Detect which cell encompasses the target text, then output its (X, Y) center coordinate. 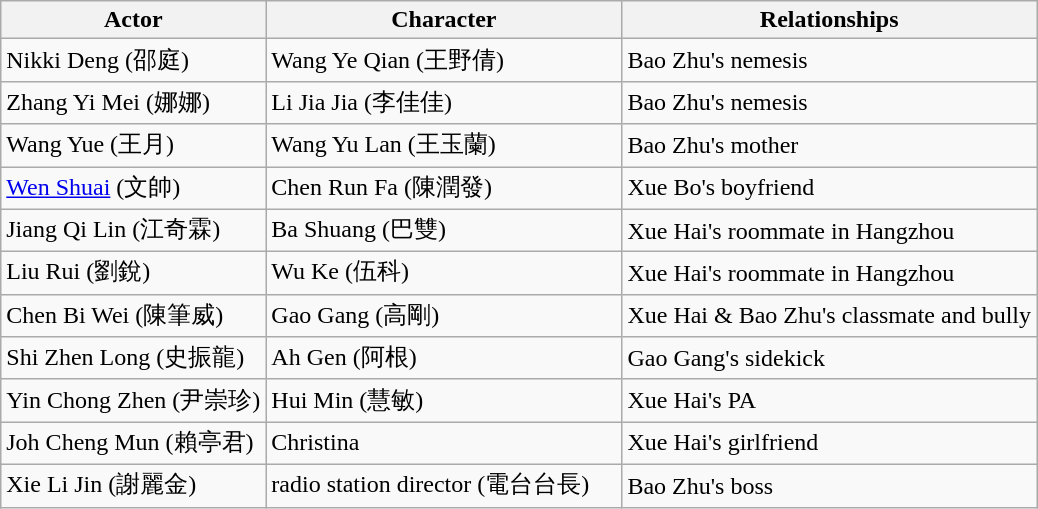
Bao Zhu's boss (830, 486)
Xue Hai & Bao Zhu's classmate and bully (830, 316)
Xie Li Jin (謝麗金) (134, 486)
Ba Shuang (巴雙) (444, 230)
Liu Rui (劉銳) (134, 274)
Nikki Deng (邵庭) (134, 60)
Gao Gang's sidekick (830, 358)
Relationships (830, 20)
Wang Ye Qian (王野倩) (444, 60)
Chen Bi Wei (陳筆威) (134, 316)
Wen Shuai (文帥) (134, 188)
Hui Min (慧敏) (444, 400)
Zhang Yi Mei (娜娜) (134, 102)
Xue Hai's PA (830, 400)
Gao Gang (高剛) (444, 316)
Yin Chong Zhen (尹崇珍) (134, 400)
radio station director (電台台長) (444, 486)
Joh Cheng Mun (賴亭君) (134, 444)
Xue Hai's girlfriend (830, 444)
Character (444, 20)
Xue Bo's boyfriend (830, 188)
Ah Gen (阿根) (444, 358)
Chen Run Fa (陳潤發) (444, 188)
Shi Zhen Long (史振龍) (134, 358)
Wang Yue (王月) (134, 146)
Christina (444, 444)
Wu Ke (伍科) (444, 274)
Bao Zhu's mother (830, 146)
Actor (134, 20)
Li Jia Jia (李佳佳) (444, 102)
Jiang Qi Lin (江奇霖) (134, 230)
Wang Yu Lan (王玉蘭) (444, 146)
